Pinpoint the cell where the given text exists, returning its (X, Y) midpoint coordinate. 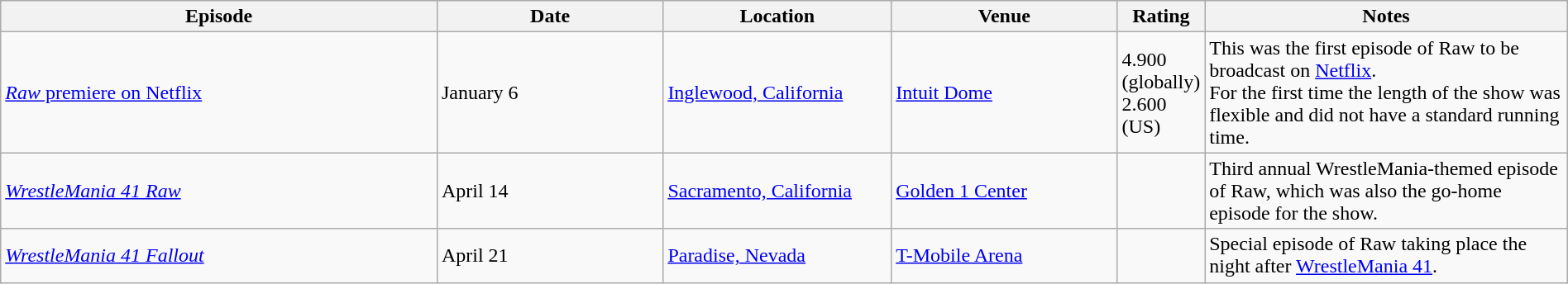
April 21 (549, 256)
Sacramento, California (777, 191)
WrestleMania 41 Raw (219, 191)
Episode (219, 17)
Raw premiere on Netflix (219, 92)
Location (777, 17)
Notes (1386, 17)
T-Mobile Arena (1004, 256)
Rating (1161, 17)
April 14 (549, 191)
Intuit Dome (1004, 92)
Golden 1 Center (1004, 191)
Paradise, Nevada (777, 256)
Inglewood, California (777, 92)
January 6 (549, 92)
4.900 (globally)2.600 (US) (1161, 92)
WrestleMania 41 Fallout (219, 256)
Venue (1004, 17)
Special episode of Raw taking place the night after WrestleMania 41. (1386, 256)
Third annual WrestleMania-themed episode of Raw, which was also the go-home episode for the show. (1386, 191)
Date (549, 17)
